Detect which cell encompasses the target text, then output its (x, y) center coordinate. 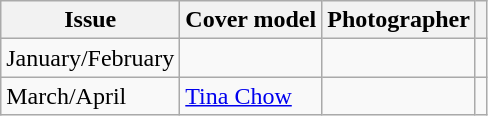
Issue (90, 20)
Tina Chow (251, 96)
Cover model (251, 20)
January/February (90, 58)
March/April (90, 96)
Photographer (399, 20)
